Return the (x, y) coordinate for the center point of the cell that contains the specified text.  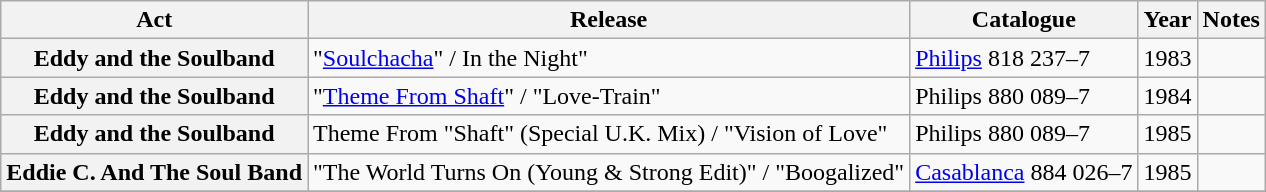
Act (154, 20)
"Soulchacha" / In the Night" (609, 58)
1983 (1168, 58)
Catalogue (1024, 20)
Eddie C. And The Soul Band (154, 172)
"Theme From Shaft" / "Love-Train" (609, 96)
Year (1168, 20)
Notes (1231, 20)
1984 (1168, 96)
Philips 818 237–7 (1024, 58)
"The World Turns On (Young & Strong Edit)" / "Boogalized" (609, 172)
Release (609, 20)
Casablanca 884 026–7 (1024, 172)
Theme From "Shaft" (Special U.K. Mix) / "Vision of Love" (609, 134)
